Find where the given text appears and provide that cell's center as [X, Y] coordinate. 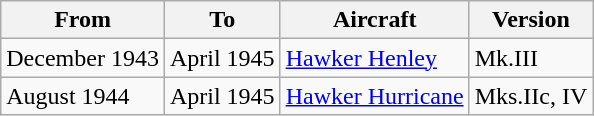
August 1944 [83, 96]
Mk.III [531, 58]
To [222, 20]
From [83, 20]
Aircraft [374, 20]
Hawker Henley [374, 58]
December 1943 [83, 58]
Hawker Hurricane [374, 96]
Mks.IIc, IV [531, 96]
Version [531, 20]
